Scan for the cell matching the given text and deliver its [X, Y] coordinate at center. 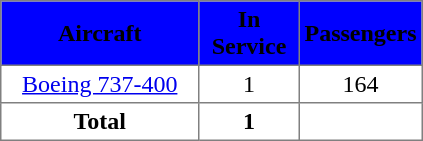
In Service [249, 33]
Boeing 737-400 [100, 84]
Passengers [360, 33]
Aircraft [100, 33]
Total [100, 122]
164 [360, 84]
